Identify which cell holds the provided text, then report its (X, Y) central coordinate. 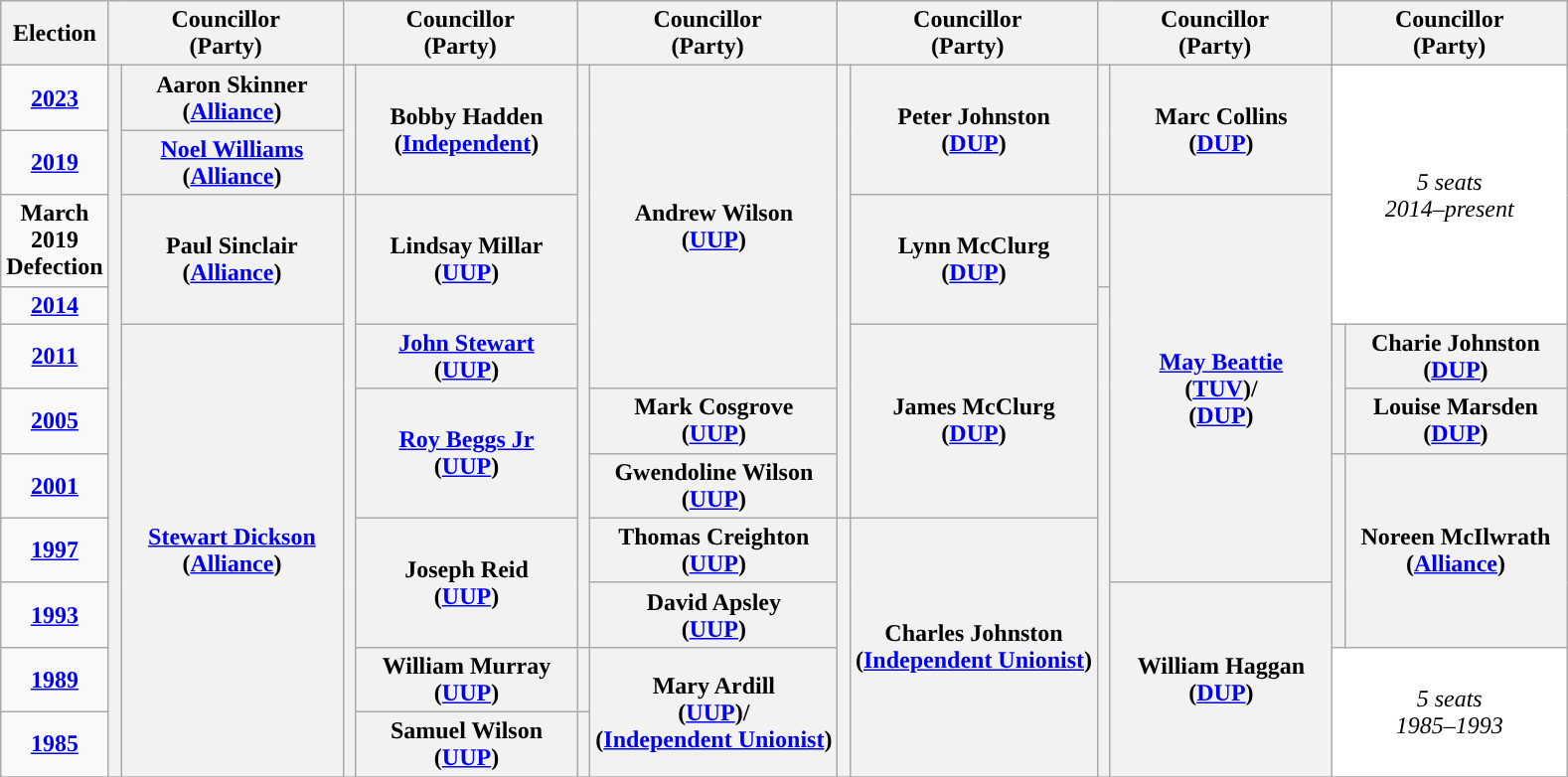
2001 (55, 485)
Andrew Wilson (UUP) (713, 227)
David Apsley (UUP) (713, 614)
Samuel Wilson (UUP) (467, 743)
2011 (55, 356)
John Stewart (UUP) (467, 356)
1997 (55, 550)
1989 (55, 680)
2019 (55, 163)
Charles Johnston (Independent Unionist) (974, 647)
2005 (55, 421)
2014 (55, 305)
5 seats1985–1993 (1450, 711)
Bobby Hadden (Independent) (467, 130)
Noreen McIlwrath (Alliance) (1456, 550)
William Haggan (DUP) (1221, 680)
May Beattie (TUV)/ (DUP) (1221, 388)
William Murray (UUP) (467, 680)
Peter Johnston (DUP) (974, 130)
Louise Marsden (DUP) (1456, 421)
Mark Cosgrove (UUP) (713, 421)
2023 (55, 97)
Paul Sinclair (Alliance) (233, 259)
James McClurg (DUP) (974, 421)
5 seats2014–present (1450, 195)
1985 (55, 743)
March 2019 Defection (55, 240)
Gwendoline Wilson (UUP) (713, 485)
Election (55, 34)
Roy Beggs Jr (UUP) (467, 453)
Aaron Skinner (Alliance) (233, 97)
Thomas Creighton (UUP) (713, 550)
Mary Ardill (UUP)/ (Independent Unionist) (713, 711)
Lynn McClurg (DUP) (974, 259)
Stewart Dickson (Alliance) (233, 550)
Marc Collins (DUP) (1221, 130)
Lindsay Millar (UUP) (467, 259)
1993 (55, 614)
Charie Johnston (DUP) (1456, 356)
Joseph Reid (UUP) (467, 582)
Noel Williams (Alliance) (233, 163)
